Return (X, Y) of the center of cell containing provided text 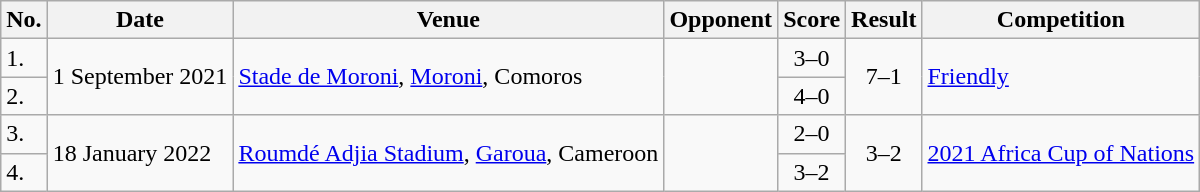
Stade de Moroni, Moroni, Comoros (448, 77)
18 January 2022 (140, 153)
Roumdé Adjia Stadium, Garoua, Cameroon (448, 153)
3–0 (812, 58)
1 September 2021 (140, 77)
Friendly (1061, 77)
1. (24, 58)
7–1 (884, 77)
Competition (1061, 20)
Date (140, 20)
2–0 (812, 134)
3. (24, 134)
Score (812, 20)
Opponent (721, 20)
2. (24, 96)
2021 Africa Cup of Nations (1061, 153)
Result (884, 20)
4. (24, 172)
4–0 (812, 96)
No. (24, 20)
Venue (448, 20)
